Return [X, Y] of the center of cell containing provided text 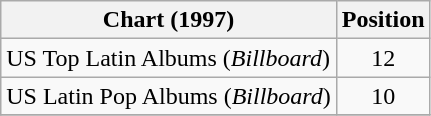
12 [383, 58]
Chart (1997) [169, 20]
US Latin Pop Albums (Billboard) [169, 96]
10 [383, 96]
Position [383, 20]
US Top Latin Albums (Billboard) [169, 58]
